Provide the [X, Y] coordinate of the cell's center where the given text is located.  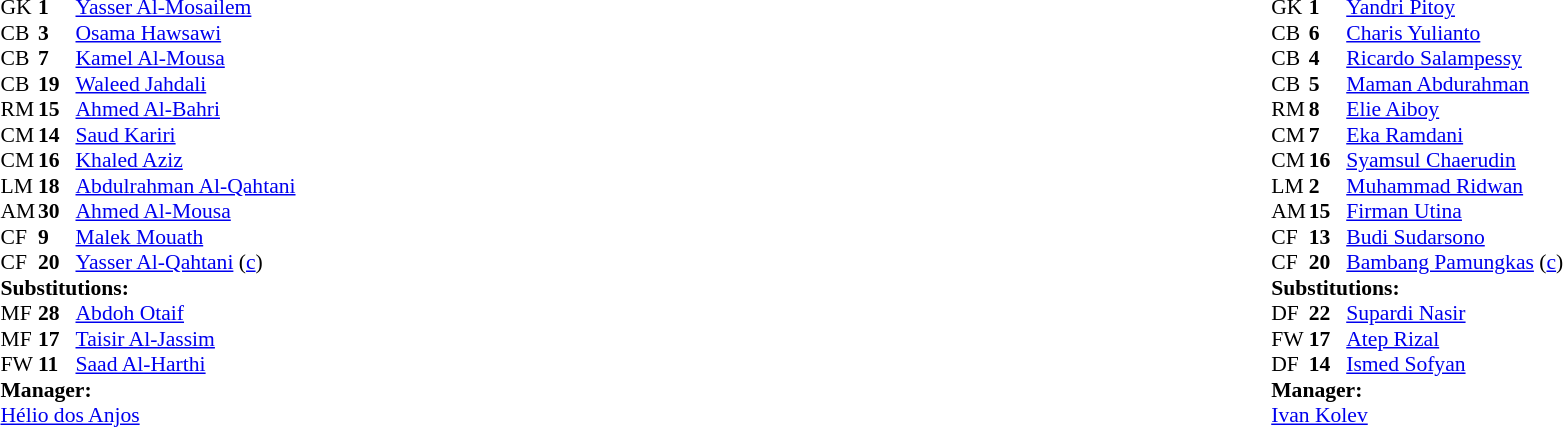
Abdoh Otaif [186, 313]
Bambang Pamungkas (c) [1454, 263]
18 [57, 186]
22 [1328, 313]
9 [57, 237]
Supardi Nasir [1454, 313]
4 [1328, 59]
Ricardo Salampessy [1454, 59]
5 [1328, 84]
Saad Al-Harthi [186, 365]
Ismed Sofyan [1454, 365]
Malek Mouath [186, 237]
Yasser Al-Qahtani (c) [186, 263]
19 [57, 84]
Elie Aiboy [1454, 109]
2 [1328, 186]
6 [1328, 33]
3 [57, 33]
Maman Abdurahman [1454, 84]
Budi Sudarsono [1454, 237]
Atep Rizal [1454, 339]
Firman Utina [1454, 211]
Abdulrahman Al-Qahtani [186, 186]
28 [57, 313]
Muhammad Ridwan [1454, 186]
11 [57, 365]
8 [1328, 109]
Syamsul Chaerudin [1454, 161]
30 [57, 211]
Ahmed Al-Mousa [186, 211]
Ahmed Al-Bahri [186, 109]
Eka Ramdani [1454, 135]
Osama Hawsawi [186, 33]
Kamel Al-Mousa [186, 59]
Waleed Jahdali [186, 84]
13 [1328, 237]
Saud Kariri [186, 135]
Charis Yulianto [1454, 33]
Taisir Al-Jassim [186, 339]
Khaled Aziz [186, 161]
